Return the (x, y) coordinate for the center point of the cell that contains the specified text.  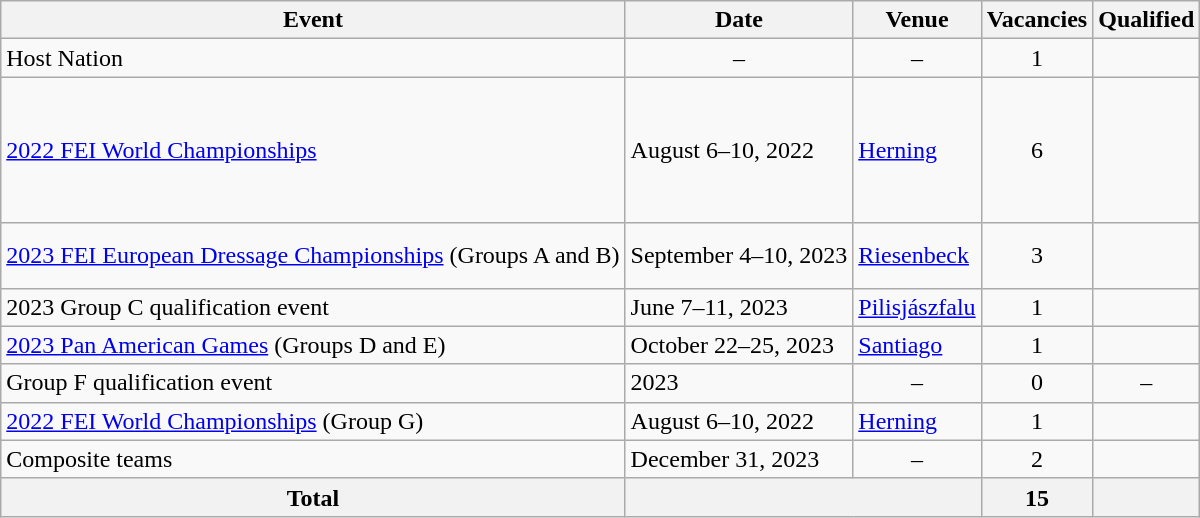
15 (1037, 497)
Date (739, 20)
6 (1037, 150)
Santiago (917, 345)
2023 (739, 383)
Riesenbeck (917, 256)
2023 FEI European Dressage Championships (Groups A and B) (313, 256)
Venue (917, 20)
Host Nation (313, 58)
Group F qualification event (313, 383)
Vacancies (1037, 20)
0 (1037, 383)
October 22–25, 2023 (739, 345)
3 (1037, 256)
Qualified (1146, 20)
Pilisjászfalu (917, 307)
2023 Group C qualification event (313, 307)
December 31, 2023 (739, 459)
2023 Pan American Games (Groups D and E) (313, 345)
2 (1037, 459)
June 7–11, 2023 (739, 307)
Composite teams (313, 459)
2022 FEI World Championships (313, 150)
Event (313, 20)
2022 FEI World Championships (Group G) (313, 421)
Total (313, 497)
September 4–10, 2023 (739, 256)
